Capture the cell that displays the provided text and extract its (X, Y) central coordinate. 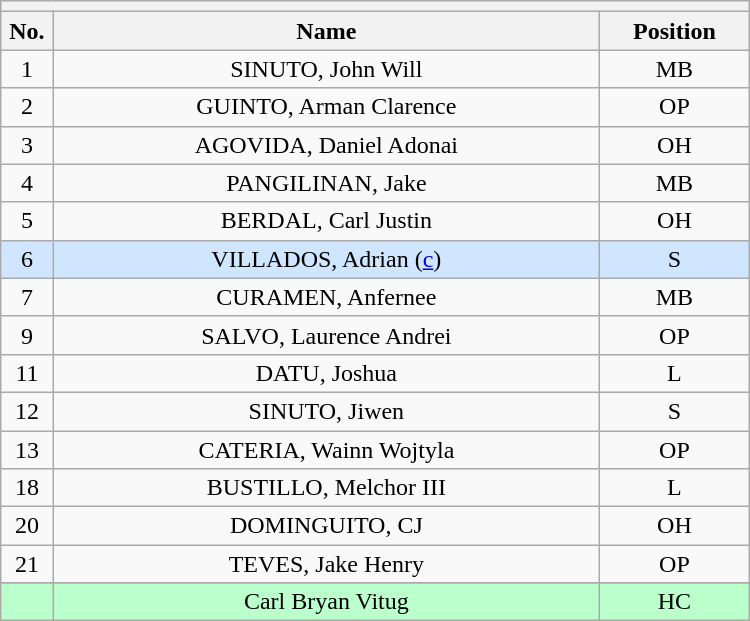
Position (675, 31)
CATERIA, Wainn Wojtyla (326, 449)
9 (27, 335)
SINUTO, John Will (326, 69)
13 (27, 449)
BUSTILLO, Melchor III (326, 488)
18 (27, 488)
SINUTO, Jiwen (326, 411)
20 (27, 526)
No. (27, 31)
DOMINGUITO, CJ (326, 526)
7 (27, 297)
1 (27, 69)
HC (675, 602)
11 (27, 373)
21 (27, 564)
SALVO, Laurence Andrei (326, 335)
TEVES, Jake Henry (326, 564)
DATU, Joshua (326, 373)
Name (326, 31)
2 (27, 107)
PANGILINAN, Jake (326, 183)
CURAMEN, Anfernee (326, 297)
5 (27, 221)
VILLADOS, Adrian (c) (326, 259)
Carl Bryan Vitug (326, 602)
3 (27, 145)
GUINTO, Arman Clarence (326, 107)
12 (27, 411)
4 (27, 183)
BERDAL, Carl Justin (326, 221)
6 (27, 259)
AGOVIDA, Daniel Adonai (326, 145)
